Search for the cell housing the specified text and yield its [X, Y] center coordinate. 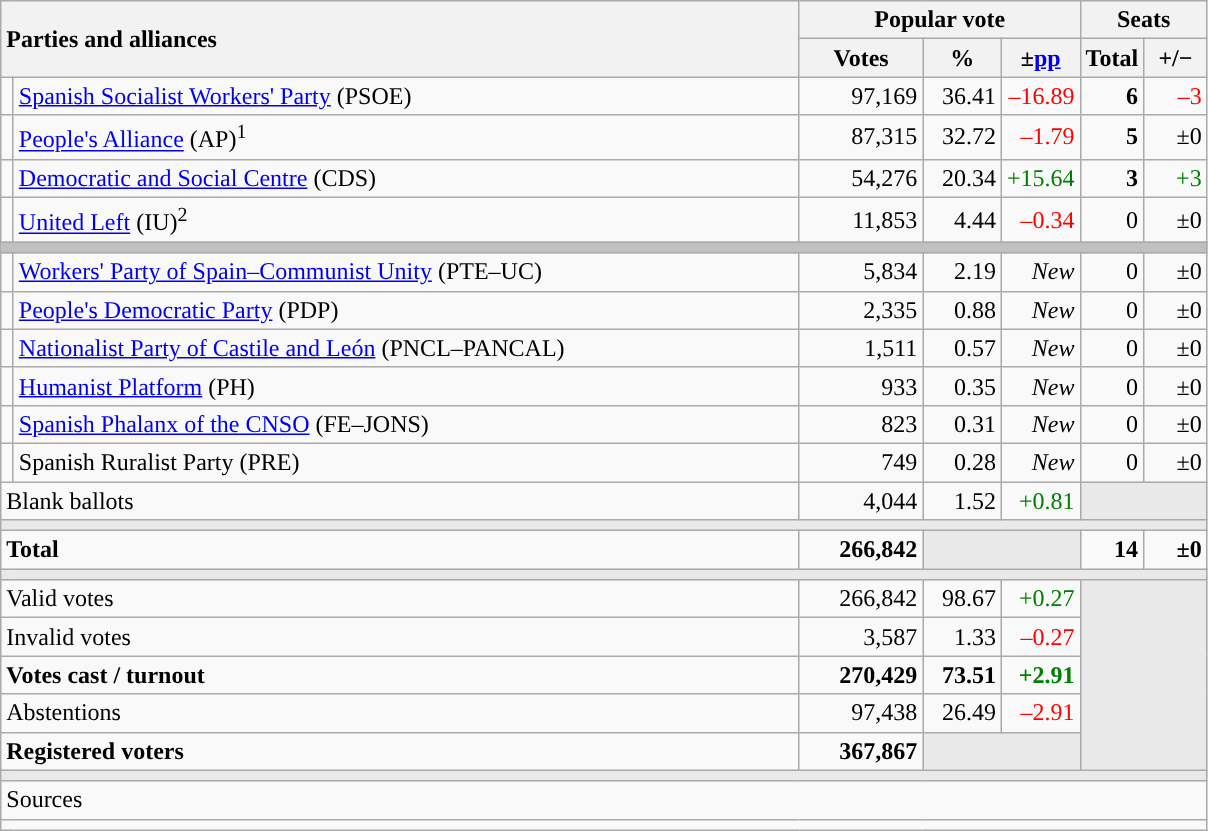
54,276 [861, 178]
Votes [861, 58]
Seats [1144, 20]
73.51 [962, 675]
Spanish Socialist Workers' Party (PSOE) [406, 96]
% [962, 58]
Sources [604, 800]
1.52 [962, 501]
5 [1112, 138]
2,335 [861, 310]
Spanish Phalanx of the CNSO (FE–JONS) [406, 424]
–3 [1176, 96]
+3 [1176, 178]
–1.79 [1040, 138]
20.34 [962, 178]
0.28 [962, 462]
749 [861, 462]
United Left (IU)2 [406, 220]
People's Alliance (AP)1 [406, 138]
–0.34 [1040, 220]
Valid votes [400, 599]
Spanish Ruralist Party (PRE) [406, 462]
26.49 [962, 713]
0.57 [962, 348]
32.72 [962, 138]
87,315 [861, 138]
823 [861, 424]
Blank ballots [400, 501]
–0.27 [1040, 637]
People's Democratic Party (PDP) [406, 310]
4.44 [962, 220]
Humanist Platform (PH) [406, 386]
+2.91 [1040, 675]
270,429 [861, 675]
–16.89 [1040, 96]
+0.27 [1040, 599]
Abstentions [400, 713]
±pp [1040, 58]
Parties and alliances [400, 39]
5,834 [861, 272]
36.41 [962, 96]
+/− [1176, 58]
0.31 [962, 424]
Nationalist Party of Castile and León (PNCL–PANCAL) [406, 348]
98.67 [962, 599]
+15.64 [1040, 178]
–2.91 [1040, 713]
1,511 [861, 348]
3,587 [861, 637]
Popular vote [940, 20]
0.35 [962, 386]
97,438 [861, 713]
Votes cast / turnout [400, 675]
Registered voters [400, 751]
6 [1112, 96]
4,044 [861, 501]
Democratic and Social Centre (CDS) [406, 178]
2.19 [962, 272]
+0.81 [1040, 501]
933 [861, 386]
11,853 [861, 220]
0.88 [962, 310]
97,169 [861, 96]
Workers' Party of Spain–Communist Unity (PTE–UC) [406, 272]
Invalid votes [400, 637]
1.33 [962, 637]
367,867 [861, 751]
3 [1112, 178]
14 [1112, 550]
